Return the (x, y) coordinate for the center point of the cell that contains the specified text.  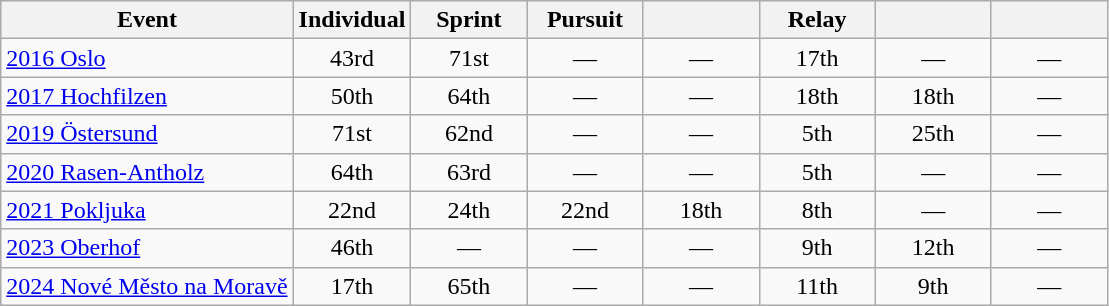
Relay (817, 20)
24th (469, 210)
Individual (352, 20)
63rd (469, 172)
43rd (352, 58)
Sprint (469, 20)
12th (933, 248)
8th (817, 210)
11th (817, 286)
50th (352, 96)
65th (469, 286)
46th (352, 248)
Event (147, 20)
2023 Oberhof (147, 248)
2020 Rasen-Antholz (147, 172)
2017 Hochfilzen (147, 96)
62nd (469, 134)
2024 Nové Město na Moravě (147, 286)
2019 Östersund (147, 134)
25th (933, 134)
Pursuit (585, 20)
2021 Pokljuka (147, 210)
2016 Oslo (147, 58)
